Find where the given text appears and provide that cell's center as (X, Y) coordinate. 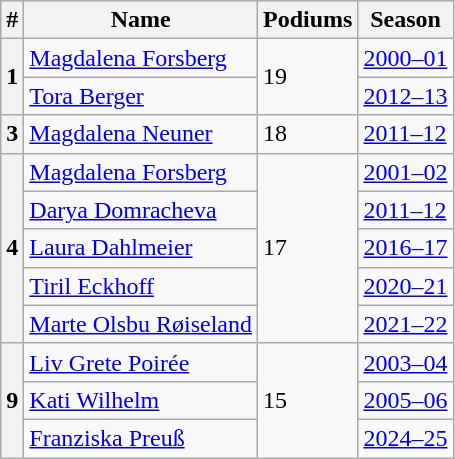
19 (308, 77)
Name (141, 20)
Marte Olsbu Røiseland (141, 324)
# (12, 20)
Liv Grete Poirée (141, 362)
Laura Dahlmeier (141, 248)
Season (406, 20)
Magdalena Neuner (141, 134)
18 (308, 134)
4 (12, 248)
Tora Berger (141, 96)
Tiril Eckhoff (141, 286)
2003–04 (406, 362)
2001–02 (406, 172)
2024–25 (406, 438)
Darya Domracheva (141, 210)
2016–17 (406, 248)
2012–13 (406, 96)
Kati Wilhelm (141, 400)
2020–21 (406, 286)
Podiums (308, 20)
17 (308, 248)
Franziska Preuß (141, 438)
1 (12, 77)
15 (308, 400)
2021–22 (406, 324)
2000–01 (406, 58)
2005–06 (406, 400)
9 (12, 400)
3 (12, 134)
